Capture the cell that displays the provided text and extract its [X, Y] central coordinate. 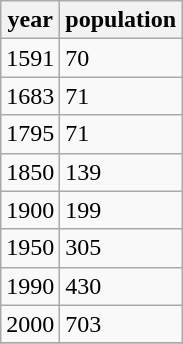
70 [121, 58]
1950 [30, 248]
1683 [30, 96]
population [121, 20]
1795 [30, 134]
1990 [30, 286]
1591 [30, 58]
430 [121, 286]
703 [121, 324]
199 [121, 210]
year [30, 20]
2000 [30, 324]
1850 [30, 172]
305 [121, 248]
1900 [30, 210]
139 [121, 172]
